Search for the cell housing the specified text and yield its [X, Y] center coordinate. 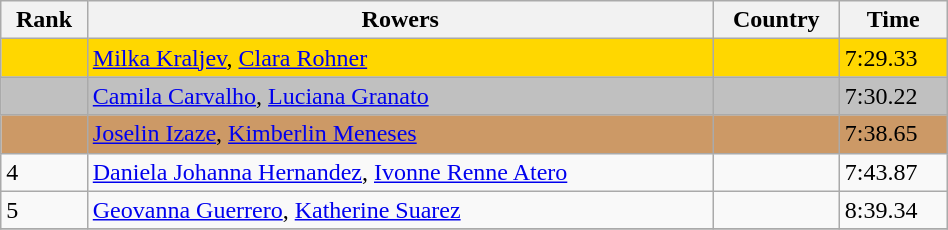
Joselin Izaze, Kimberlin Meneses [400, 134]
7:43.87 [893, 172]
4 [44, 172]
7:29.33 [893, 58]
Time [893, 20]
Milka Kraljev, Clara Rohner [400, 58]
Country [776, 20]
7:38.65 [893, 134]
Rowers [400, 20]
8:39.34 [893, 210]
Rank [44, 20]
Camila Carvalho, Luciana Granato [400, 96]
7:30.22 [893, 96]
Geovanna Guerrero, Katherine Suarez [400, 210]
5 [44, 210]
Daniela Johanna Hernandez, Ivonne Renne Atero [400, 172]
